Capture the cell that displays the provided text and extract its (X, Y) central coordinate. 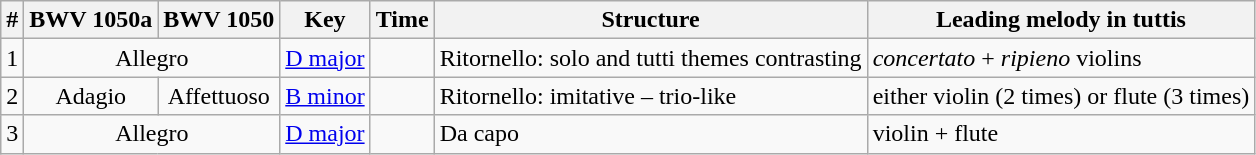
Time (402, 20)
Affettuoso (219, 96)
BWV 1050 (219, 20)
2 (12, 96)
3 (12, 134)
Key (325, 20)
Ritornello: imitative – trio-like (650, 96)
concertato + ripieno violins (1061, 58)
Ritornello: solo and tutti themes contrasting (650, 58)
either violin (2 times) or flute (3 times) (1061, 96)
1 (12, 58)
BWV 1050a (91, 20)
violin + flute (1061, 134)
Da capo (650, 134)
B minor (325, 96)
Leading melody in tuttis (1061, 20)
# (12, 20)
Structure (650, 20)
Adagio (91, 96)
